From the cell containing the given text, extract its center point as (X, Y) coordinate. 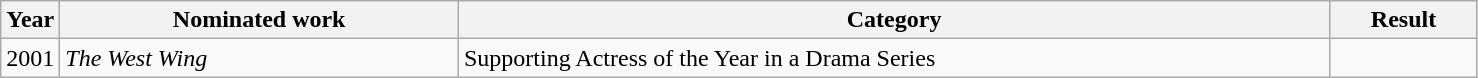
Supporting Actress of the Year in a Drama Series (894, 58)
Result (1404, 20)
2001 (30, 58)
Category (894, 20)
Nominated work (260, 20)
Year (30, 20)
The West Wing (260, 58)
